Pinpoint the cell where the given text exists, returning its (X, Y) midpoint coordinate. 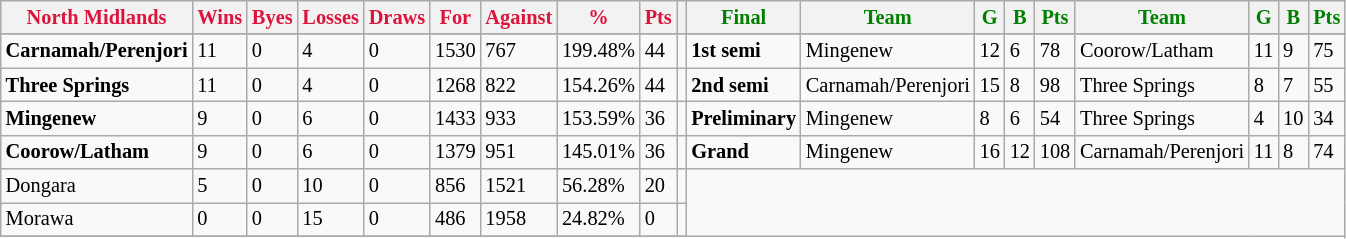
Wins (220, 17)
54 (1055, 118)
Draws (397, 17)
2nd semi (744, 85)
199.48% (598, 51)
7 (1293, 85)
16 (990, 152)
34 (1326, 118)
Final (744, 17)
153.59% (598, 118)
Grand (744, 152)
Against (520, 17)
1379 (455, 152)
1958 (520, 219)
1433 (455, 118)
Dongara (97, 186)
55 (1326, 85)
75 (1326, 51)
North Midlands (97, 17)
Preliminary (744, 118)
24.82% (598, 219)
822 (520, 85)
78 (1055, 51)
951 (520, 152)
98 (1055, 85)
856 (455, 186)
1530 (455, 51)
Losses (330, 17)
For (455, 17)
1st semi (744, 51)
154.26% (598, 85)
108 (1055, 152)
20 (658, 186)
767 (520, 51)
56.28% (598, 186)
486 (455, 219)
Morawa (97, 219)
Byes (272, 17)
145.01% (598, 152)
933 (520, 118)
74 (1326, 152)
5 (220, 186)
1521 (520, 186)
1268 (455, 85)
% (598, 17)
